Detect which cell encompasses the target text, then output its (X, Y) center coordinate. 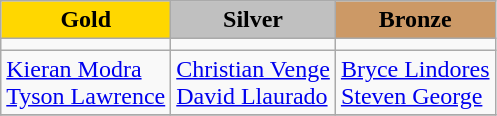
Kieran Modra Tyson Lawrence (86, 82)
Bryce Lindores Steven George (415, 82)
Silver (254, 20)
Christian Venge David Llaurado (254, 82)
Gold (86, 20)
Bronze (415, 20)
